Find where the given text appears and provide that cell's center as (x, y) coordinate. 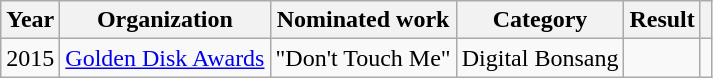
Golden Disk Awards (165, 58)
Result (662, 20)
Nominated work (363, 20)
"Don't Touch Me" (363, 58)
Organization (165, 20)
Digital Bonsang (540, 58)
Year (30, 20)
2015 (30, 58)
Category (540, 20)
